From the cell containing the given text, extract its center point as [x, y] coordinate. 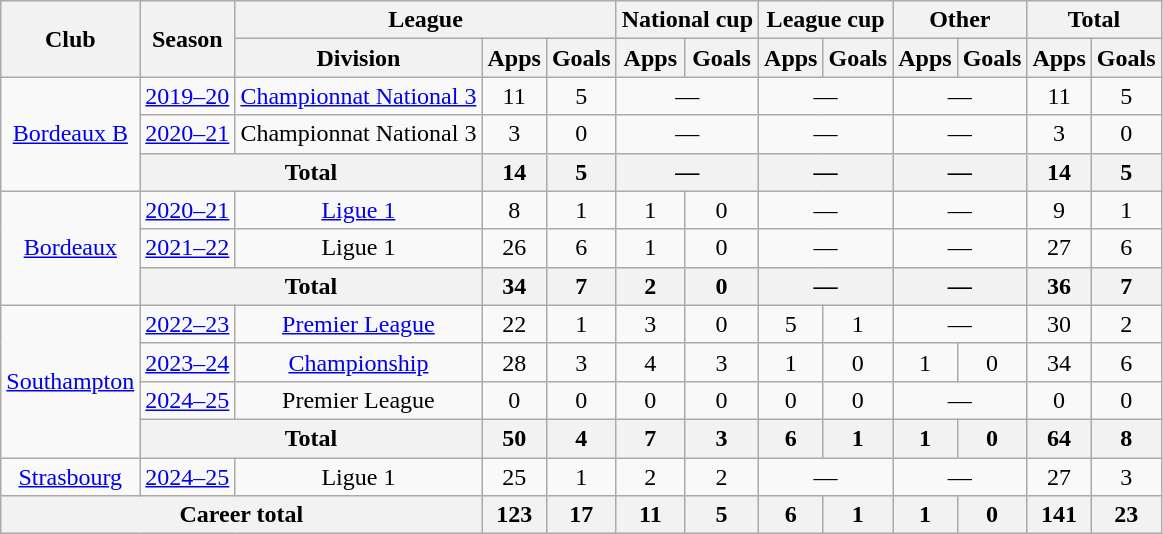
23 [1126, 515]
9 [1059, 210]
17 [581, 515]
Bordeaux [70, 248]
Championship [358, 362]
National cup [687, 20]
League [426, 20]
22 [514, 324]
Other [960, 20]
64 [1059, 438]
141 [1059, 515]
Division [358, 58]
2021–22 [188, 248]
123 [514, 515]
League cup [826, 20]
Season [188, 39]
Bordeaux B [70, 134]
25 [514, 477]
30 [1059, 324]
2019–20 [188, 96]
2022–23 [188, 324]
2023–24 [188, 362]
26 [514, 248]
36 [1059, 286]
Southampton [70, 381]
Strasbourg [70, 477]
50 [514, 438]
28 [514, 362]
Club [70, 39]
Career total [242, 515]
